Locate the cell with the specified text and output its [x, y] center coordinate. 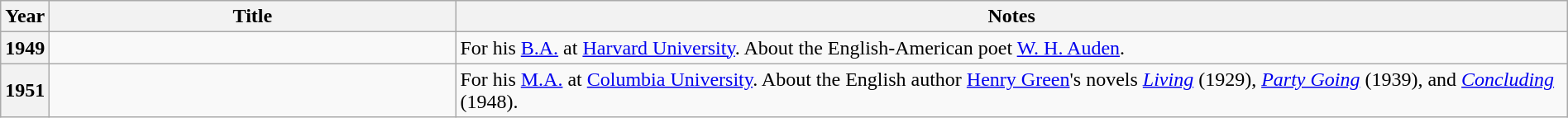
For his M.A. at Columbia University. About the English author Henry Green's novels Living (1929), Party Going (1939), and Concluding (1948). [1011, 91]
For his B.A. at Harvard University. About the English-American poet W. H. Auden. [1011, 48]
Title [253, 17]
Notes [1011, 17]
1949 [25, 48]
1951 [25, 91]
Year [25, 17]
